Detect which cell encompasses the target text, then output its [x, y] center coordinate. 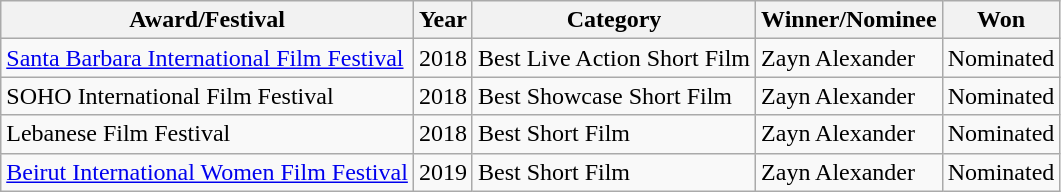
Year [442, 20]
2019 [442, 172]
Best Live Action Short Film [614, 58]
Winner/Nominee [850, 20]
Category [614, 20]
Beirut International Women Film Festival [208, 172]
Lebanese Film Festival [208, 134]
Best Showcase Short Film [614, 96]
Award/Festival [208, 20]
SOHO International Film Festival [208, 96]
Won [1001, 20]
Santa Barbara International Film Festival [208, 58]
